Search for the cell housing the specified text and yield its [x, y] center coordinate. 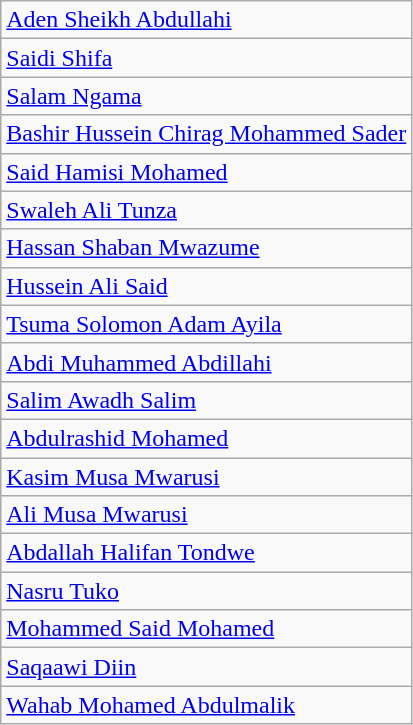
Swaleh Ali Tunza [206, 210]
Mohammed Said Mohamed [206, 629]
Ali Musa Mwarusi [206, 515]
Salim Awadh Salim [206, 400]
Said Hamisi Mohamed [206, 172]
Tsuma Solomon Adam Ayila [206, 324]
Saqaawi Diin [206, 667]
Salam Ngama [206, 96]
Hussein Ali Said [206, 286]
Aden Sheikh Abdullahi [206, 20]
Hassan Shaban Mwazume [206, 248]
Saidi Shifa [206, 58]
Nasru Tuko [206, 591]
Kasim Musa Mwarusi [206, 477]
Abdallah Halifan Tondwe [206, 553]
Bashir Hussein Chirag Mohammed Sader [206, 134]
Wahab Mohamed Abdulmalik [206, 705]
Abdulrashid Mohamed [206, 438]
Abdi Muhammed Abdillahi [206, 362]
